Determine the (X, Y) coordinate at the center of the cell enclosing the given text.  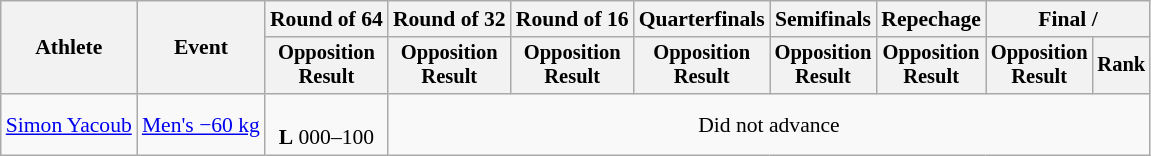
Round of 32 (450, 19)
Repechage (931, 19)
Round of 64 (326, 19)
Semifinals (824, 19)
Men's −60 kg (201, 124)
L 000–100 (326, 124)
Final / (1068, 19)
Event (201, 48)
Rank (1121, 66)
Simon Yacoub (69, 124)
Quarterfinals (702, 19)
Round of 16 (572, 19)
Did not advance (769, 124)
Athlete (69, 48)
